Scan for the cell matching the given text and deliver its (X, Y) coordinate at center. 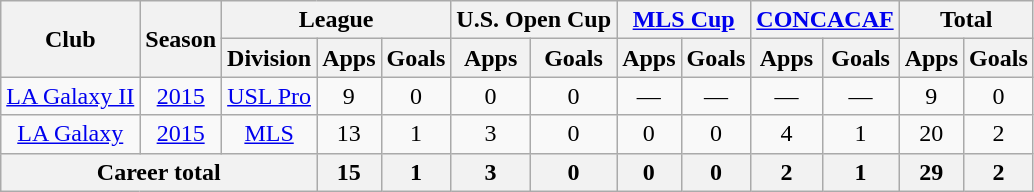
13 (349, 134)
USL Pro (270, 96)
LA Galaxy II (70, 96)
LA Galaxy (70, 134)
League (336, 20)
15 (349, 172)
Season (181, 39)
MLS Cup (684, 20)
29 (931, 172)
MLS (270, 134)
20 (931, 134)
Career total (159, 172)
U.S. Open Cup (534, 20)
Division (270, 58)
4 (786, 134)
Club (70, 39)
Total (966, 20)
CONCACAF (825, 20)
